Determine the [X, Y] coordinate at the center of the cell enclosing the given text.  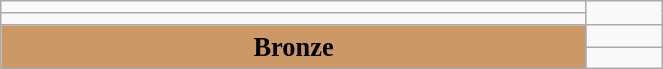
Bronze [294, 46]
